Detect which cell encompasses the target text, then output its (X, Y) center coordinate. 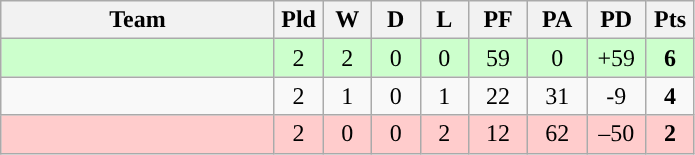
22 (498, 96)
PA (558, 20)
6 (670, 58)
Team (138, 20)
-9 (616, 96)
–50 (616, 134)
PF (498, 20)
L (444, 20)
+59 (616, 58)
W (348, 20)
PD (616, 20)
4 (670, 96)
Pld (298, 20)
59 (498, 58)
31 (558, 96)
D (396, 20)
Pts (670, 20)
12 (498, 134)
62 (558, 134)
